Extract the [x, y] coordinate from the center of the cell holding the provided text.  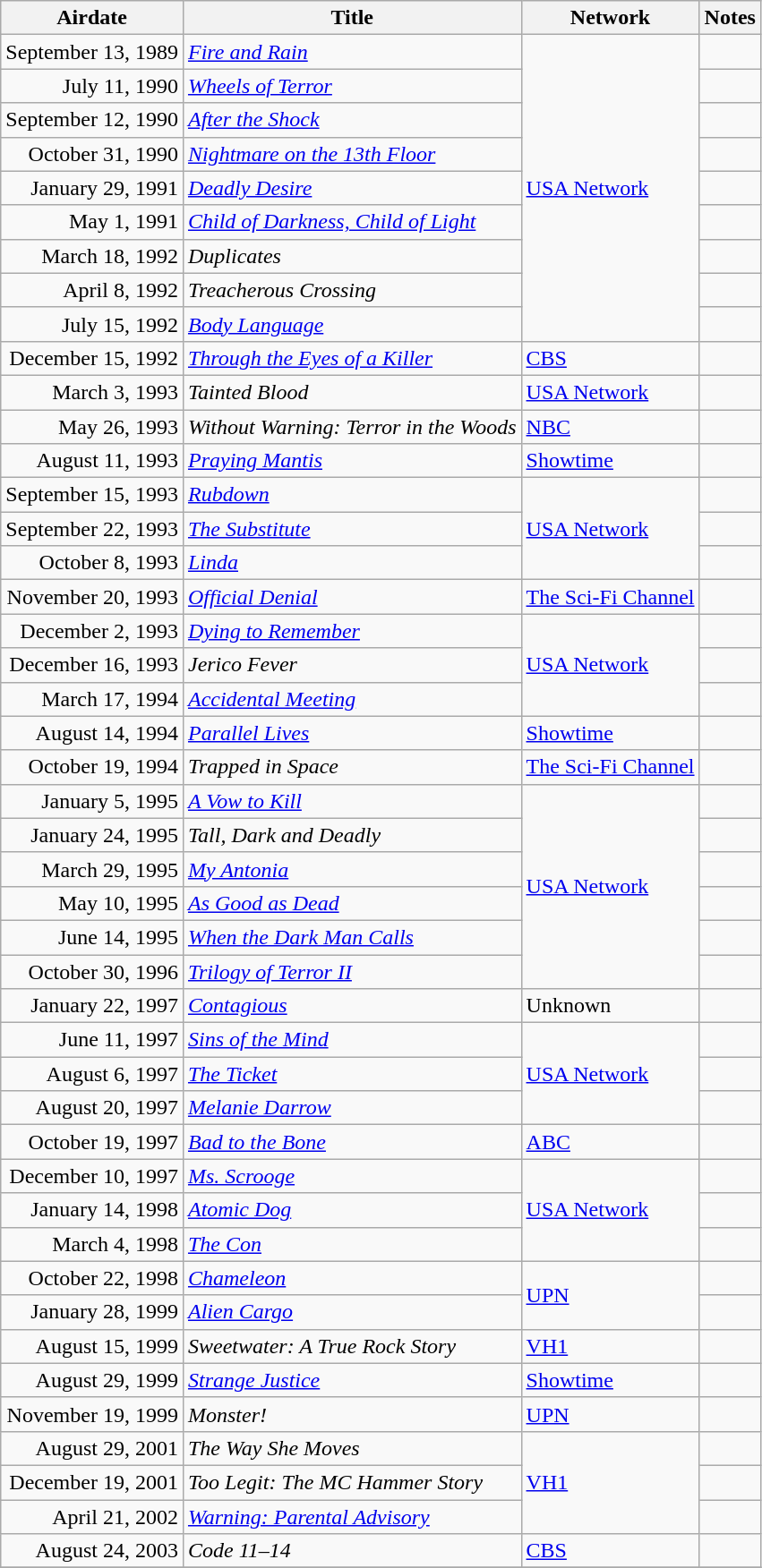
January 5, 1995 [92, 801]
The Way She Moves [352, 1448]
Trapped in Space [352, 767]
Strange Justice [352, 1380]
The Substitute [352, 529]
August 24, 2003 [92, 1551]
September 13, 1989 [92, 52]
March 17, 1994 [92, 699]
Rubdown [352, 495]
ABC [611, 1142]
Bad to the Bone [352, 1142]
August 11, 1993 [92, 461]
September 15, 1993 [92, 495]
March 3, 1993 [92, 392]
Deadly Desire [352, 188]
Jerico Fever [352, 665]
Linda [352, 563]
October 19, 1997 [92, 1142]
Wheels of Terror [352, 86]
Praying Mantis [352, 461]
December 2, 1993 [92, 631]
Monster! [352, 1414]
January 14, 1998 [92, 1210]
Dying to Remember [352, 631]
May 10, 1995 [92, 903]
Tall, Dark and Deadly [352, 835]
Tainted Blood [352, 392]
The Con [352, 1244]
April 8, 1992 [92, 290]
As Good as Dead [352, 903]
Accidental Meeting [352, 699]
August 29, 2001 [92, 1448]
Too Legit: The MC Hammer Story [352, 1482]
Treacherous Crossing [352, 290]
Duplicates [352, 256]
November 20, 1993 [92, 597]
A Vow to Kill [352, 801]
October 30, 1996 [92, 971]
Alien Cargo [352, 1312]
Notes [730, 18]
March 18, 1992 [92, 256]
Sins of the Mind [352, 1040]
January 22, 1997 [92, 1006]
Melanie Darrow [352, 1108]
October 8, 1993 [92, 563]
May 26, 1993 [92, 427]
Contagious [352, 1006]
Network [611, 18]
August 15, 1999 [92, 1346]
January 28, 1999 [92, 1312]
June 14, 1995 [92, 937]
September 12, 1990 [92, 120]
August 20, 1997 [92, 1108]
October 31, 1990 [92, 154]
Through the Eyes of a Killer [352, 358]
August 14, 1994 [92, 733]
Unknown [611, 1006]
July 15, 1992 [92, 324]
March 4, 1998 [92, 1244]
June 11, 1997 [92, 1040]
April 21, 2002 [92, 1517]
December 15, 1992 [92, 358]
My Antonia [352, 869]
Title [352, 18]
October 19, 1994 [92, 767]
Parallel Lives [352, 733]
When the Dark Man Calls [352, 937]
Code 11–14 [352, 1551]
Without Warning: Terror in the Woods [352, 427]
August 29, 1999 [92, 1380]
January 24, 1995 [92, 835]
Sweetwater: A True Rock Story [352, 1346]
December 10, 1997 [92, 1176]
Warning: Parental Advisory [352, 1517]
November 19, 1999 [92, 1414]
Trilogy of Terror II [352, 971]
September 22, 1993 [92, 529]
December 16, 1993 [92, 665]
December 19, 2001 [92, 1482]
After the Shock [352, 120]
Ms. Scrooge [352, 1176]
Nightmare on the 13th Floor [352, 154]
Body Language [352, 324]
January 29, 1991 [92, 188]
July 11, 1990 [92, 86]
Atomic Dog [352, 1210]
The Ticket [352, 1074]
August 6, 1997 [92, 1074]
Child of Darkness, Child of Light [352, 222]
May 1, 1991 [92, 222]
Chameleon [352, 1278]
October 22, 1998 [92, 1278]
Fire and Rain [352, 52]
NBC [611, 427]
Airdate [92, 18]
Official Denial [352, 597]
March 29, 1995 [92, 869]
